Provide the [x, y] coordinate of the cell's center where the given text is located.  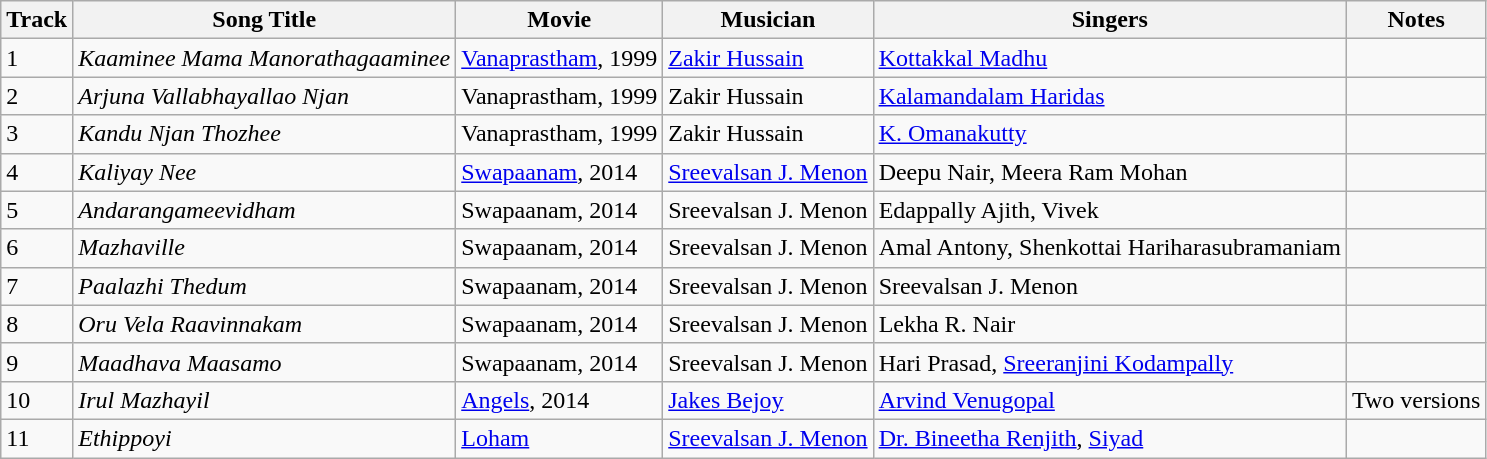
Loham [560, 438]
Andarangameevidham [264, 210]
4 [37, 172]
3 [37, 134]
Arjuna Vallabhayallao Njan [264, 96]
Kottakkal Madhu [1110, 58]
6 [37, 248]
Paalazhi Thedum [264, 286]
Song Title [264, 20]
11 [37, 438]
Oru Vela Raavinnakam [264, 324]
1 [37, 58]
Maadhava Maasamo [264, 362]
5 [37, 210]
Kaliyay Nee [264, 172]
9 [37, 362]
Angels, 2014 [560, 400]
Mazhaville [264, 248]
7 [37, 286]
Amal Antony, Shenkottai Hariharasubramaniam [1110, 248]
Musician [768, 20]
Kaaminee Mama Manorathagaaminee [264, 58]
Movie [560, 20]
Singers [1110, 20]
Dr. Bineetha Renjith, Siyad [1110, 438]
Irul Mazhayil [264, 400]
8 [37, 324]
Edappally Ajith, Vivek [1110, 210]
10 [37, 400]
K. Omanakutty [1110, 134]
Kandu Njan Thozhee [264, 134]
Hari Prasad, Sreeranjini Kodampally [1110, 362]
Two versions [1416, 400]
Notes [1416, 20]
Ethippoyi [264, 438]
2 [37, 96]
Arvind Venugopal [1110, 400]
Deepu Nair, Meera Ram Mohan [1110, 172]
Track [37, 20]
Kalamandalam Haridas [1110, 96]
Lekha R. Nair [1110, 324]
Jakes Bejoy [768, 400]
